Detect which cell encompasses the target text, then output its [x, y] center coordinate. 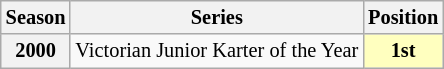
Series [216, 17]
Position [403, 17]
Season [36, 17]
2000 [36, 51]
1st [403, 51]
Victorian Junior Karter of the Year [216, 51]
